Return the [x, y] coordinate for the center point of the cell that contains the specified text.  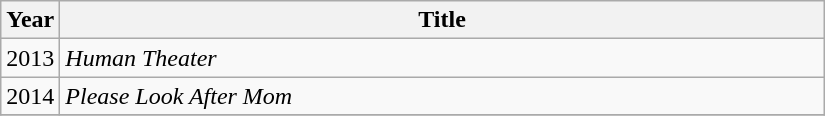
2013 [30, 58]
Please Look After Mom [442, 96]
Year [30, 20]
Human Theater [442, 58]
2014 [30, 96]
Title [442, 20]
